Identify which cell holds the provided text, then report its [X, Y] central coordinate. 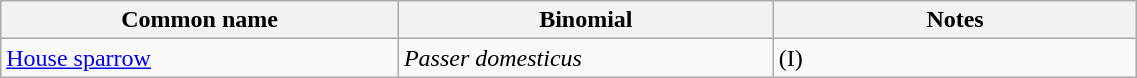
Common name [200, 20]
House sparrow [200, 58]
Notes [955, 20]
Binomial [586, 20]
Passer domesticus [586, 58]
(I) [955, 58]
